From the cell containing the given text, extract its center point as (x, y) coordinate. 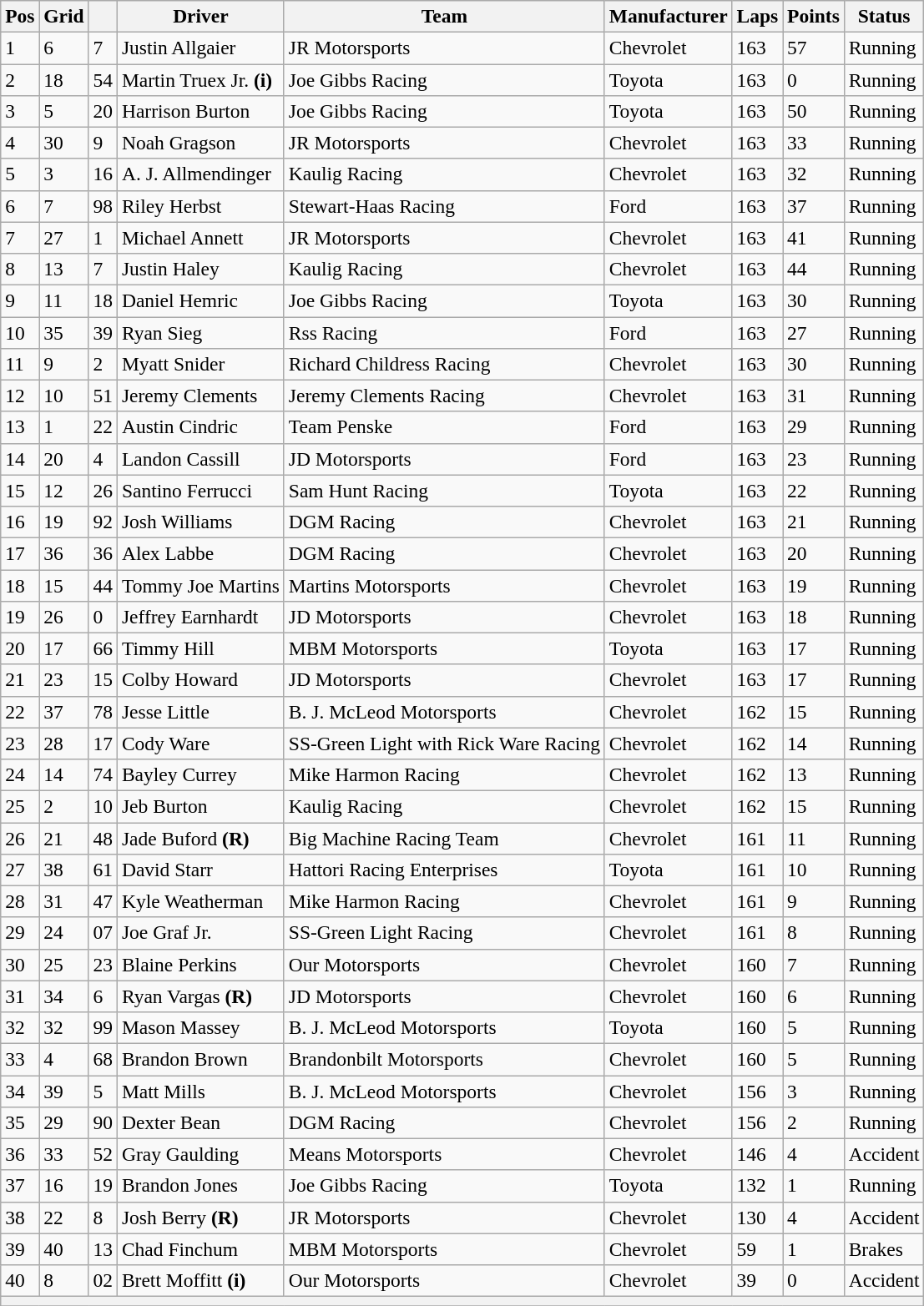
Richard Childress Racing (444, 364)
Jeb Burton (200, 806)
Brandon Brown (200, 1059)
61 (103, 870)
Chad Finchum (200, 1249)
Timmy Hill (200, 648)
Tommy Joe Martins (200, 585)
66 (103, 648)
Riley Herbst (200, 206)
Team (444, 16)
07 (103, 933)
78 (103, 712)
Josh Berry (R) (200, 1218)
Landon Cassill (200, 459)
Harrison Burton (200, 111)
Team Penske (444, 427)
Colby Howard (200, 680)
68 (103, 1059)
74 (103, 774)
Means Motorsports (444, 1154)
52 (103, 1154)
Justin Allgaier (200, 48)
Blaine Perkins (200, 965)
SS-Green Light with Rick Ware Racing (444, 744)
Jeremy Clements (200, 396)
Status (884, 16)
SS-Green Light Racing (444, 933)
Myatt Snider (200, 364)
99 (103, 1027)
Jesse Little (200, 712)
50 (814, 111)
48 (103, 838)
Grid (63, 16)
Jade Buford (R) (200, 838)
59 (758, 1249)
Rss Racing (444, 332)
Brett Moffitt (i) (200, 1280)
02 (103, 1280)
41 (814, 238)
90 (103, 1122)
Brandon Jones (200, 1186)
54 (103, 79)
Cody Ware (200, 744)
Martin Truex Jr. (i) (200, 79)
Brakes (884, 1249)
146 (758, 1154)
David Starr (200, 870)
47 (103, 901)
Ryan Sieg (200, 332)
Big Machine Racing Team (444, 838)
A. J. Allmendinger (200, 174)
Ryan Vargas (R) (200, 996)
Matt Mills (200, 1091)
Brandonbilt Motorsports (444, 1059)
Stewart-Haas Racing (444, 206)
Laps (758, 16)
92 (103, 522)
Gray Gaulding (200, 1154)
Noah Gragson (200, 143)
98 (103, 206)
Kyle Weatherman (200, 901)
Michael Annett (200, 238)
Alex Labbe (200, 553)
Jeremy Clements Racing (444, 396)
Jeffrey Earnhardt (200, 617)
Manufacturer (668, 16)
Josh Williams (200, 522)
Justin Haley (200, 269)
Points (814, 16)
Hattori Racing Enterprises (444, 870)
Driver (200, 16)
Daniel Hemric (200, 300)
130 (758, 1218)
Mason Massey (200, 1027)
Pos (20, 16)
57 (814, 48)
Austin Cindric (200, 427)
Bayley Currey (200, 774)
Santino Ferrucci (200, 491)
132 (758, 1186)
Joe Graf Jr. (200, 933)
Martins Motorsports (444, 585)
Sam Hunt Racing (444, 491)
Dexter Bean (200, 1122)
51 (103, 396)
